Return the (X, Y) coordinate for the center point of the cell that contains the specified text.  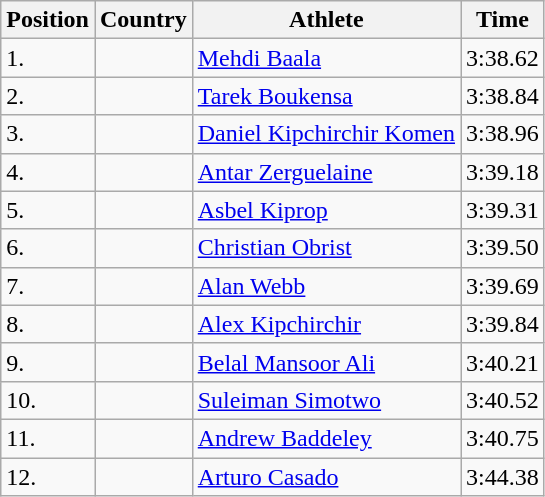
10. (48, 400)
3:38.96 (503, 134)
6. (48, 248)
Christian Obrist (326, 248)
5. (48, 210)
Position (48, 20)
8. (48, 324)
Arturo Casado (326, 477)
Athlete (326, 20)
Alan Webb (326, 286)
Asbel Kiprop (326, 210)
3:39.69 (503, 286)
9. (48, 362)
3:39.31 (503, 210)
3. (48, 134)
3:39.18 (503, 172)
Suleiman Simotwo (326, 400)
7. (48, 286)
Time (503, 20)
Andrew Baddeley (326, 438)
3:44.38 (503, 477)
12. (48, 477)
3:40.75 (503, 438)
Tarek Boukensa (326, 96)
3:38.62 (503, 58)
Belal Mansoor Ali (326, 362)
4. (48, 172)
1. (48, 58)
11. (48, 438)
Mehdi Baala (326, 58)
3:39.84 (503, 324)
Country (143, 20)
2. (48, 96)
3:39.50 (503, 248)
Daniel Kipchirchir Komen (326, 134)
Alex Kipchirchir (326, 324)
3:40.52 (503, 400)
3:38.84 (503, 96)
3:40.21 (503, 362)
Antar Zerguelaine (326, 172)
